Scan for the cell matching the given text and deliver its [X, Y] coordinate at center. 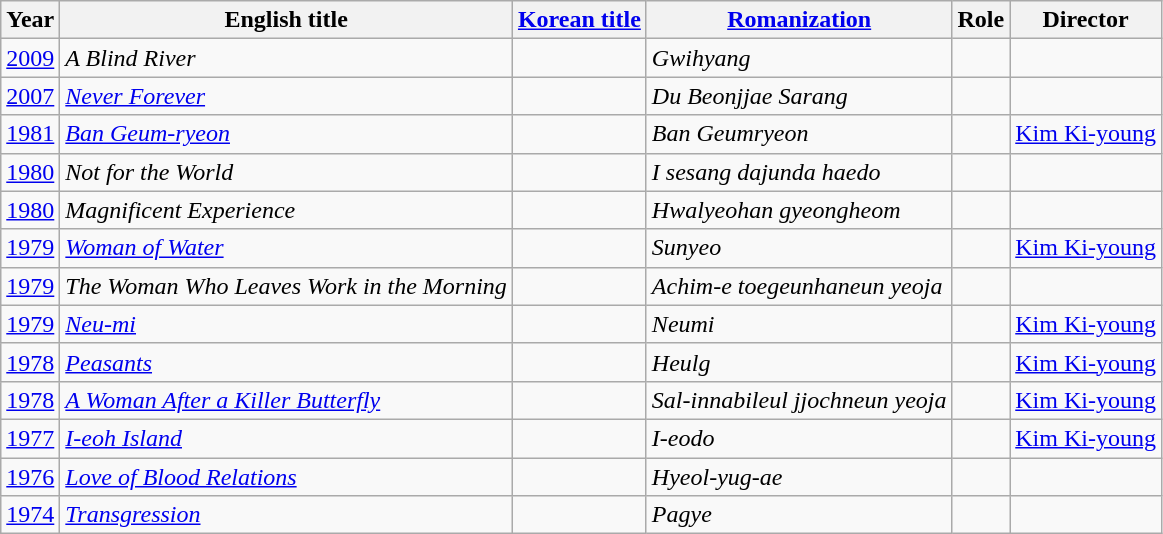
Peasants [286, 362]
I-eodo [799, 438]
Gwihyang [799, 58]
Woman of Water [286, 248]
2009 [30, 58]
Sal-innabileul jjochneun yeoja [799, 400]
1977 [30, 438]
1974 [30, 515]
1981 [30, 134]
1976 [30, 477]
I-eoh Island [286, 438]
Heulg [799, 362]
Hyeol-yug-ae [799, 477]
Transgression [286, 515]
Hwalyeohan gyeongheom [799, 210]
Neu-mi [286, 324]
A Woman After a Killer Butterfly [286, 400]
Romanization [799, 20]
A Blind River [286, 58]
Du Beonjjae Sarang [799, 96]
Neumi [799, 324]
Role [981, 20]
The Woman Who Leaves Work in the Morning [286, 286]
Achim-e toegeunhaneun yeoja [799, 286]
Ban Geum-ryeon [286, 134]
Not for the World [286, 172]
Sunyeo [799, 248]
Director [1086, 20]
Pagye [799, 515]
I sesang dajunda haedo [799, 172]
Korean title [579, 20]
Magnificent Experience [286, 210]
Year [30, 20]
Ban Geumryeon [799, 134]
Love of Blood Relations [286, 477]
2007 [30, 96]
English title [286, 20]
Never Forever [286, 96]
